Detect which cell encompasses the target text, then output its [x, y] center coordinate. 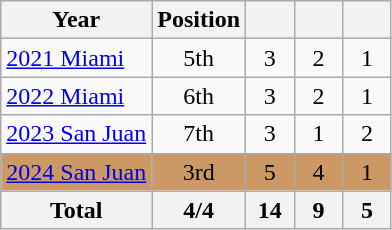
9 [318, 210]
Year [76, 20]
2023 San Juan [76, 134]
2024 San Juan [76, 172]
2022 Miami [76, 96]
4/4 [199, 210]
14 [270, 210]
2021 Miami [76, 58]
6th [199, 96]
5th [199, 58]
3rd [199, 172]
7th [199, 134]
Total [76, 210]
Position [199, 20]
4 [318, 172]
